From the cell containing the given text, extract its center point as (X, Y) coordinate. 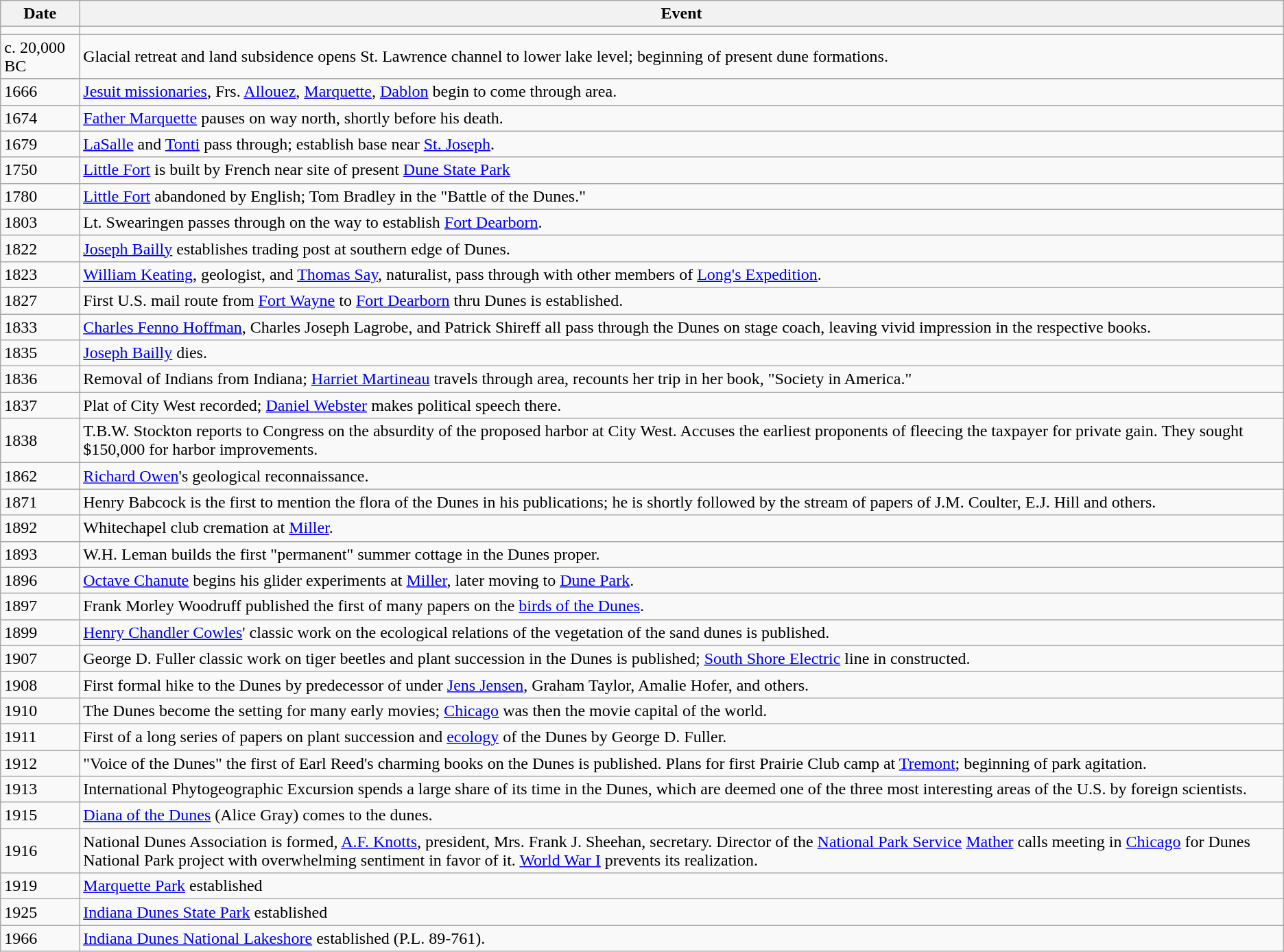
Whitechapel club cremation at Miller. (682, 528)
Jesuit missionaries, Frs. Allouez, Marquette, Dablon begin to come through area. (682, 92)
1862 (40, 476)
1836 (40, 379)
Event (682, 14)
1838 (40, 440)
Indiana Dunes State Park established (682, 912)
Father Marquette pauses on way north, shortly before his death. (682, 118)
1925 (40, 912)
1893 (40, 554)
1896 (40, 580)
1911 (40, 737)
Joseph Bailly establishes trading post at southern edge of Dunes. (682, 248)
Richard Owen's geological reconnaissance. (682, 476)
First of a long series of papers on plant succession and ecology of the Dunes by George D. Fuller. (682, 737)
Glacial retreat and land subsidence opens St. Lawrence channel to lower lake level; beginning of present dune formations. (682, 56)
Octave Chanute begins his glider experiments at Miller, later moving to Dune Park. (682, 580)
1674 (40, 118)
Removal of Indians from Indiana; Harriet Martineau travels through area, recounts her trip in her book, "Society in America." (682, 379)
1822 (40, 248)
Little Fort is built by French near site of present Dune State Park (682, 170)
1871 (40, 502)
1803 (40, 222)
Marquette Park established (682, 886)
1907 (40, 658)
1899 (40, 632)
George D. Fuller classic work on tiger beetles and plant succession in the Dunes is published; South Shore Electric line in constructed. (682, 658)
W.H. Leman builds the first "permanent" summer cottage in the Dunes proper. (682, 554)
1833 (40, 327)
Joseph Bailly dies. (682, 353)
First formal hike to the Dunes by predecessor of under Jens Jensen, Graham Taylor, Amalie Hofer, and others. (682, 685)
Frank Morley Woodruff published the first of many papers on the birds of the Dunes. (682, 606)
1892 (40, 528)
1910 (40, 711)
LaSalle and Tonti pass through; establish base near St. Joseph. (682, 144)
c. 20,000 BC (40, 56)
1913 (40, 789)
1679 (40, 144)
William Keating, geologist, and Thomas Say, naturalist, pass through with other members of Long's Expedition. (682, 274)
1750 (40, 170)
1916 (40, 850)
Plat of City West recorded; Daniel Webster makes political speech there. (682, 405)
1919 (40, 886)
Henry Chandler Cowles' classic work on the ecological relations of the vegetation of the sand dunes is published. (682, 632)
Lt. Swearingen passes through on the way to establish Fort Dearborn. (682, 222)
1827 (40, 300)
The Dunes become the setting for many early movies; Chicago was then the movie capital of the world. (682, 711)
1912 (40, 763)
1780 (40, 196)
1837 (40, 405)
Diana of the Dunes (Alice Gray) comes to the dunes. (682, 816)
Indiana Dunes National Lakeshore established (P.L. 89-761). (682, 938)
1915 (40, 816)
1666 (40, 92)
1897 (40, 606)
First U.S. mail route from Fort Wayne to Fort Dearborn thru Dunes is established. (682, 300)
1966 (40, 938)
Date (40, 14)
1835 (40, 353)
1823 (40, 274)
1908 (40, 685)
Little Fort abandoned by English; Tom Bradley in the "Battle of the Dunes." (682, 196)
